Return [X, Y] of the center of cell containing provided text 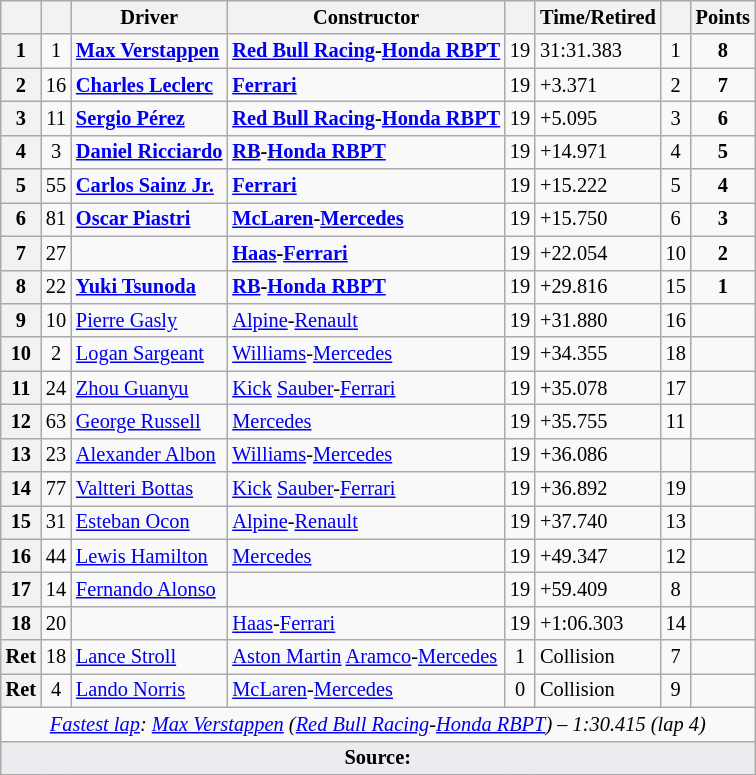
Fernando Alonso [149, 589]
+36.892 [598, 489]
+29.816 [598, 287]
27 [56, 253]
55 [56, 186]
Source: [378, 758]
63 [56, 421]
Driver [149, 17]
Carlos Sainz Jr. [149, 186]
77 [56, 489]
24 [56, 388]
+35.755 [598, 421]
Fastest lap: Max Verstappen (Red Bull Racing-Honda RBPT) – 1:30.415 (lap 4) [378, 724]
Charles Leclerc [149, 85]
+1:06.303 [598, 623]
+3.371 [598, 85]
Lance Stroll [149, 657]
+5.095 [598, 118]
Oscar Piastri [149, 219]
George Russell [149, 421]
Aston Martin Aramco-Mercedes [366, 657]
Zhou Guanyu [149, 388]
Time/Retired [598, 17]
Valtteri Bottas [149, 489]
Lewis Hamilton [149, 556]
Esteban Ocon [149, 522]
Points [723, 17]
22 [56, 287]
+31.880 [598, 320]
+15.222 [598, 186]
+22.054 [598, 253]
23 [56, 455]
Logan Sargeant [149, 354]
+14.971 [598, 152]
Alexander Albon [149, 455]
Constructor [366, 17]
+49.347 [598, 556]
Sergio Pérez [149, 118]
+34.355 [598, 354]
+35.078 [598, 388]
+37.740 [598, 522]
81 [56, 219]
Lando Norris [149, 690]
Max Verstappen [149, 51]
+59.409 [598, 589]
+36.086 [598, 455]
Daniel Ricciardo [149, 152]
31 [56, 522]
Pierre Gasly [149, 320]
Yuki Tsunoda [149, 287]
+15.750 [598, 219]
0 [520, 690]
31:31.383 [598, 51]
44 [56, 556]
20 [56, 623]
